Return [x, y] of the center of cell containing provided text 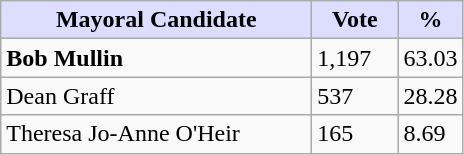
28.28 [430, 96]
Theresa Jo-Anne O'Heir [156, 134]
Mayoral Candidate [156, 20]
8.69 [430, 134]
63.03 [430, 58]
165 [355, 134]
Vote [355, 20]
Bob Mullin [156, 58]
537 [355, 96]
Dean Graff [156, 96]
% [430, 20]
1,197 [355, 58]
